Return the [x, y] coordinate for the center point of the cell that contains the specified text.  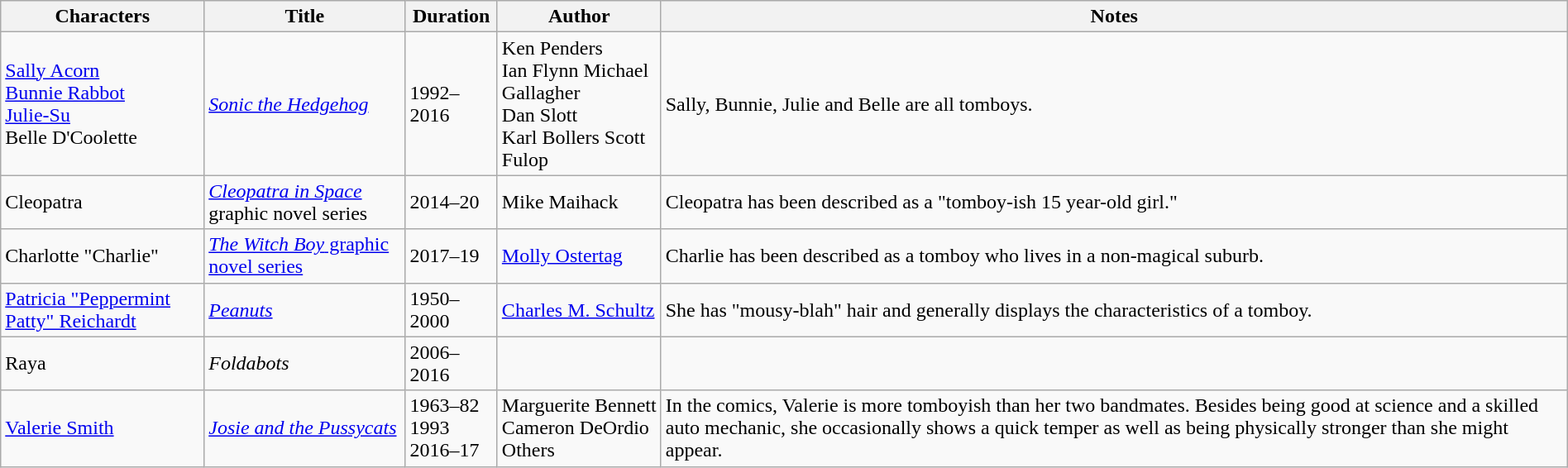
Sally AcornBunnie RabbotJulie-SuBelle D'Coolette [103, 104]
Charles M. Schultz [579, 309]
Author [579, 17]
Cleopatra [103, 202]
Marguerite BennettCameron DeOrdioOthers [579, 428]
Molly Ostertag [579, 256]
1992–2016 [452, 104]
She has "mousy-blah" hair and generally displays the characteristics of a tomboy. [1114, 309]
Ken Penders Ian Flynn Michael Gallagher Dan Slott Karl Bollers Scott Fulop [579, 104]
2006–2016 [452, 364]
Foldabots [304, 364]
Sonic the Hedgehog [304, 104]
Characters [103, 17]
1950–2000 [452, 309]
Charlie has been described as a tomboy who lives in a non-magical suburb. [1114, 256]
Charlotte "Charlie" [103, 256]
Raya [103, 364]
2017–19 [452, 256]
Cleopatra has been described as a "tomboy-ish 15 year-old girl." [1114, 202]
1963–8219932016–17 [452, 428]
Josie and the Pussycats [304, 428]
Patricia "Peppermint Patty" Reichardt [103, 309]
Peanuts [304, 309]
Duration [452, 17]
The Witch Boy graphic novel series [304, 256]
Sally, Bunnie, Julie and Belle are all tomboys. [1114, 104]
Valerie Smith [103, 428]
Notes [1114, 17]
Cleopatra in Space graphic novel series [304, 202]
Mike Maihack [579, 202]
Title [304, 17]
2014–20 [452, 202]
